For the text-containing cell, return its midpoint in [X, Y] coordinate format. 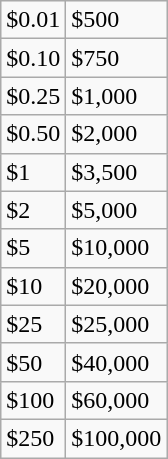
$0.10 [34, 58]
$40,000 [116, 362]
$100,000 [116, 438]
$10,000 [116, 248]
$2 [34, 210]
$25 [34, 324]
$60,000 [116, 400]
$25,000 [116, 324]
$500 [116, 20]
$20,000 [116, 286]
$50 [34, 362]
$5,000 [116, 210]
$0.01 [34, 20]
$10 [34, 286]
$100 [34, 400]
$750 [116, 58]
$3,500 [116, 172]
$1 [34, 172]
$0.25 [34, 96]
$5 [34, 248]
$2,000 [116, 134]
$0.50 [34, 134]
$1,000 [116, 96]
$250 [34, 438]
